Return the (x, y) coordinate for the center point of the cell that contains the specified text.  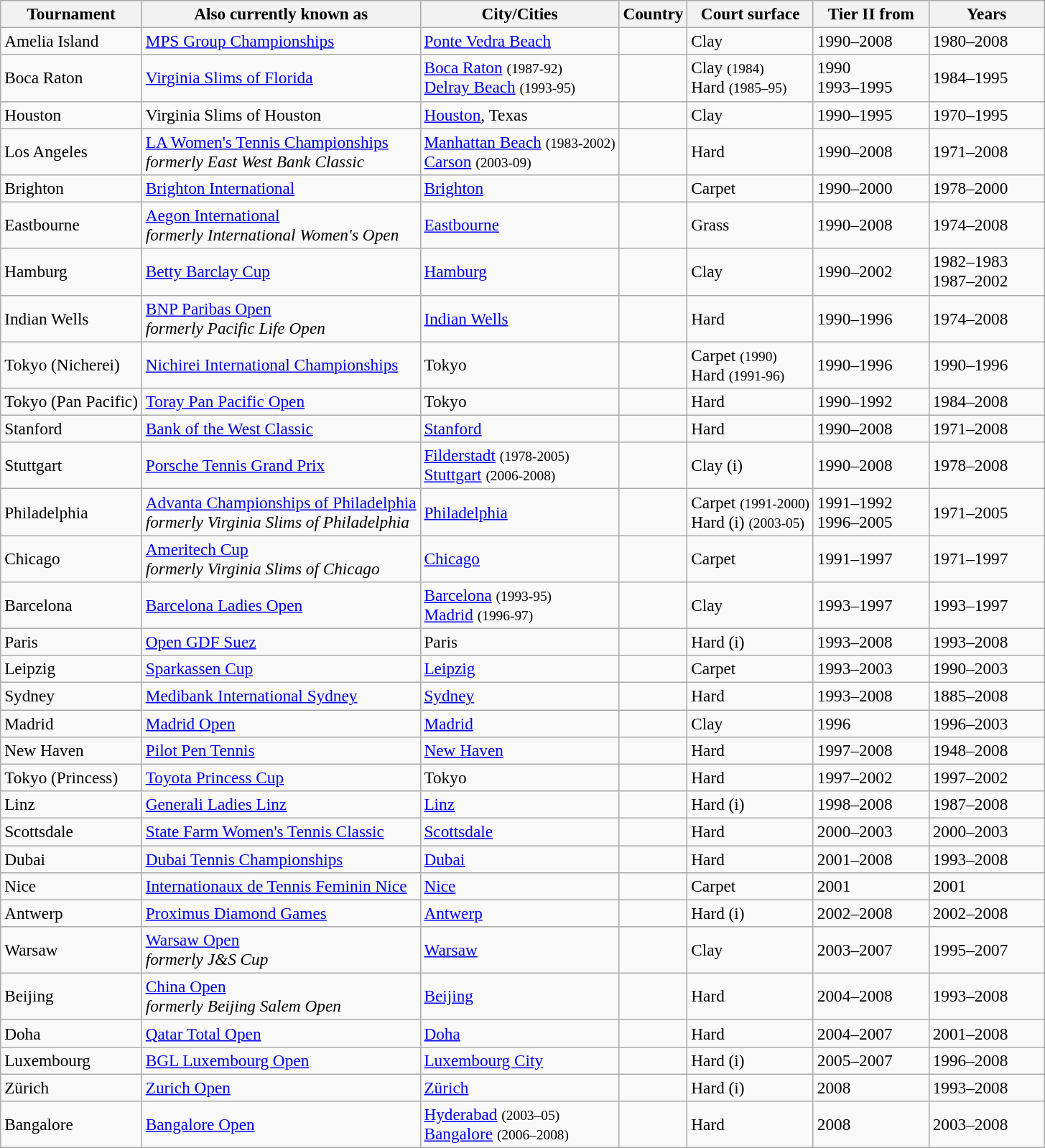
1980–2008 (987, 41)
Open GDF Suez (281, 642)
Boca Raton (72, 78)
Carpet (1990)Hard (1991-96) (751, 365)
Court surface (751, 14)
1948–2008 (987, 750)
1990–1992 (870, 401)
Barcelona Ladies Open (281, 605)
1995–2007 (987, 949)
1991–1997 (870, 559)
Clay (i) (751, 465)
Houston, Texas (520, 115)
1990–2003 (987, 669)
State Farm Women's Tennis Classic (281, 831)
Tokyo (Pan Pacific) (72, 401)
1997–2008 (870, 750)
Years (987, 14)
Country (654, 14)
2004–2008 (870, 997)
1996–2008 (987, 1060)
Porsche Tennis Grand Prix (281, 465)
2003–2007 (870, 949)
Virginia Slims of Houston (281, 115)
Barcelona (1993-95)Madrid (1996-97) (520, 605)
BGL Luxembourg Open (281, 1060)
Filderstadt (1978-2005)Stuttgart (2006-2008) (520, 465)
Medibank International Sydney (281, 696)
1990–2002 (870, 271)
Tier II from (870, 14)
LA Women's Tennis Championshipsformerly East West Bank Classic (281, 151)
19901993–1995 (870, 78)
Betty Barclay Cup (281, 271)
2005–2007 (870, 1060)
China Openformerly Beijing Salem Open (281, 997)
Madrid Open (281, 723)
City/Cities (520, 14)
1993–2003 (870, 669)
Barcelona (72, 605)
Tokyo (Nicherei) (72, 365)
1978–2008 (987, 465)
Manhattan Beach (1983-2002)Carson (2003-09) (520, 151)
Luxembourg (72, 1060)
Stuttgart (72, 465)
Tournament (72, 14)
1885–2008 (987, 696)
Hyderabad (2003–05)Bangalore (2006–2008) (520, 1124)
Luxembourg City (520, 1060)
Bangalore Open (281, 1124)
1984–2008 (987, 401)
1971–1997 (987, 559)
Zurich Open (281, 1087)
Houston (72, 115)
Ponte Vedra Beach (520, 41)
BNP Paribas Openformerly Pacific Life Open (281, 319)
1991–19921996–2005 (870, 511)
Also currently known as (281, 14)
Bangalore (72, 1124)
Warsaw Openformerly J&S Cup (281, 949)
Generali Ladies Linz (281, 804)
1971–2005 (987, 511)
1996–2003 (987, 723)
Aegon Internationalformerly International Women's Open (281, 225)
1990–2000 (870, 188)
1987–2008 (987, 804)
MPS Group Championships (281, 41)
Qatar Total Open (281, 1033)
Virginia Slims of Florida (281, 78)
Brighton International (281, 188)
Nichirei International Championships (281, 365)
Los Angeles (72, 151)
Internationaux de Tennis Feminin Nice (281, 886)
1982–19831987–2002 (987, 271)
Bank of the West Classic (281, 429)
Grass (751, 225)
Pilot Pen Tennis (281, 750)
Advanta Championships of Philadelphiaformerly Virginia Slims of Philadelphia (281, 511)
Toyota Princess Cup (281, 778)
1990–1995 (870, 115)
Boca Raton (1987-92)Delray Beach (1993-95) (520, 78)
1998–2008 (870, 804)
Amelia Island (72, 41)
1996 (870, 723)
Clay (1984)Hard (1985–95) (751, 78)
Dubai Tennis Championships (281, 859)
2003–2008 (987, 1124)
1978–2000 (987, 188)
Tokyo (Princess) (72, 778)
Ameritech Cupformerly Virginia Slims of Chicago (281, 559)
2004–2007 (870, 1033)
Carpet (1991-2000)Hard (i) (2003-05) (751, 511)
Toray Pan Pacific Open (281, 401)
1984–1995 (987, 78)
Proximus Diamond Games (281, 913)
Sparkassen Cup (281, 669)
1970–1995 (987, 115)
